Return the [X, Y] coordinate for the center point of the cell that contains the specified text.  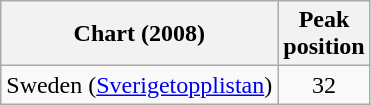
Chart (2008) [140, 34]
32 [324, 85]
Peakposition [324, 34]
Sweden (Sverigetopplistan) [140, 85]
